From the cell containing the given text, extract its center point as (x, y) coordinate. 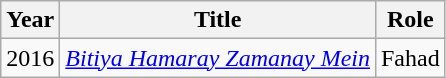
Title (218, 20)
Bitiya Hamaray Zamanay Mein (218, 58)
Fahad (410, 58)
Role (410, 20)
2016 (30, 58)
Year (30, 20)
